From the cell containing the given text, extract its center point as (X, Y) coordinate. 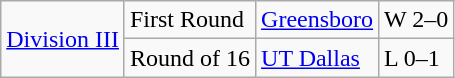
First Round (190, 20)
UT Dallas (318, 58)
Division III (63, 39)
Greensboro (318, 20)
Round of 16 (190, 58)
W 2–0 (416, 20)
L 0–1 (416, 58)
